For the text-containing cell, return its midpoint in [X, Y] coordinate format. 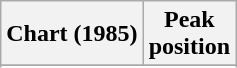
Chart (1985) [72, 34]
Peakposition [189, 34]
